Find where the given text appears and provide that cell's center as [x, y] coordinate. 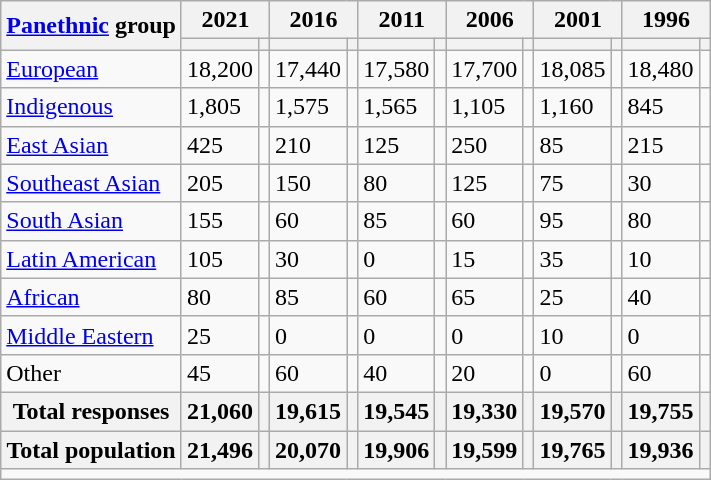
Indigenous [92, 107]
Middle Eastern [92, 335]
19,615 [308, 411]
17,700 [484, 69]
95 [572, 221]
18,085 [572, 69]
Total population [92, 449]
Total responses [92, 411]
1,575 [308, 107]
20,070 [308, 449]
19,755 [660, 411]
2021 [225, 20]
20 [484, 373]
35 [572, 259]
Southeast Asian [92, 183]
17,580 [396, 69]
19,936 [660, 449]
15 [484, 259]
African [92, 297]
1996 [666, 20]
210 [308, 145]
19,570 [572, 411]
Panethnic group [92, 26]
1,565 [396, 107]
1,805 [220, 107]
18,480 [660, 69]
19,906 [396, 449]
1,105 [484, 107]
215 [660, 145]
2006 [490, 20]
South Asian [92, 221]
19,545 [396, 411]
Latin American [92, 259]
105 [220, 259]
845 [660, 107]
75 [572, 183]
250 [484, 145]
155 [220, 221]
East Asian [92, 145]
18,200 [220, 69]
European [92, 69]
19,330 [484, 411]
21,060 [220, 411]
45 [220, 373]
2016 [314, 20]
21,496 [220, 449]
425 [220, 145]
19,765 [572, 449]
2011 [402, 20]
19,599 [484, 449]
150 [308, 183]
2001 [578, 20]
17,440 [308, 69]
1,160 [572, 107]
65 [484, 297]
Other [92, 373]
205 [220, 183]
